Return (X, Y) of the center of cell containing provided text 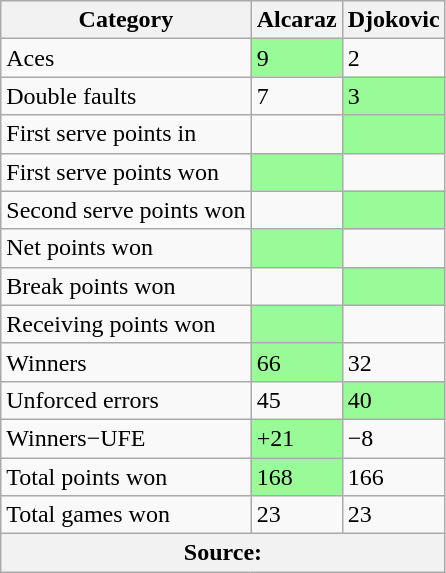
First serve points won (126, 172)
Category (126, 20)
Aces (126, 58)
66 (296, 362)
3 (394, 96)
Total games won (126, 515)
Total points won (126, 477)
Second serve points won (126, 210)
−8 (394, 438)
168 (296, 477)
Unforced errors (126, 400)
First serve points in (126, 134)
2 (394, 58)
Net points won (126, 248)
Break points won (126, 286)
Source: (223, 553)
7 (296, 96)
45 (296, 400)
Receiving points won (126, 324)
166 (394, 477)
Winners−UFE (126, 438)
+21 (296, 438)
40 (394, 400)
Djokovic (394, 20)
9 (296, 58)
Double faults (126, 96)
Alcaraz (296, 20)
32 (394, 362)
Winners (126, 362)
